Identify which cell holds the provided text, then report its [X, Y] central coordinate. 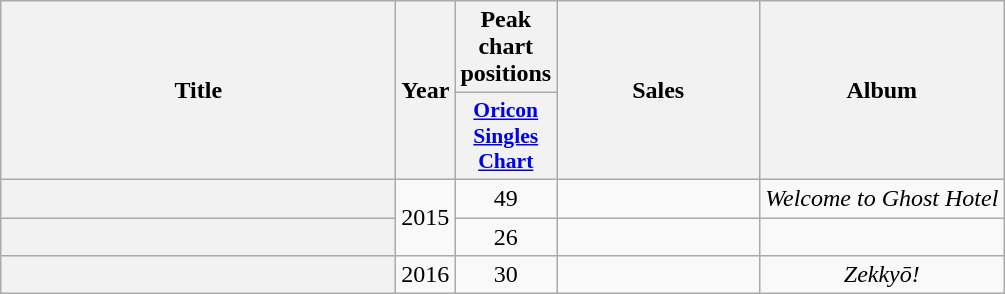
Zekkyō! [882, 275]
30 [506, 275]
26 [506, 237]
Oricon Singles Chart [506, 136]
Year [426, 90]
Peak chart positions [506, 47]
Welcome to Ghost Hotel [882, 198]
Album [882, 90]
49 [506, 198]
2016 [426, 275]
2015 [426, 217]
Title [198, 90]
Sales [658, 90]
